Find where the given text appears and provide that cell's center as [x, y] coordinate. 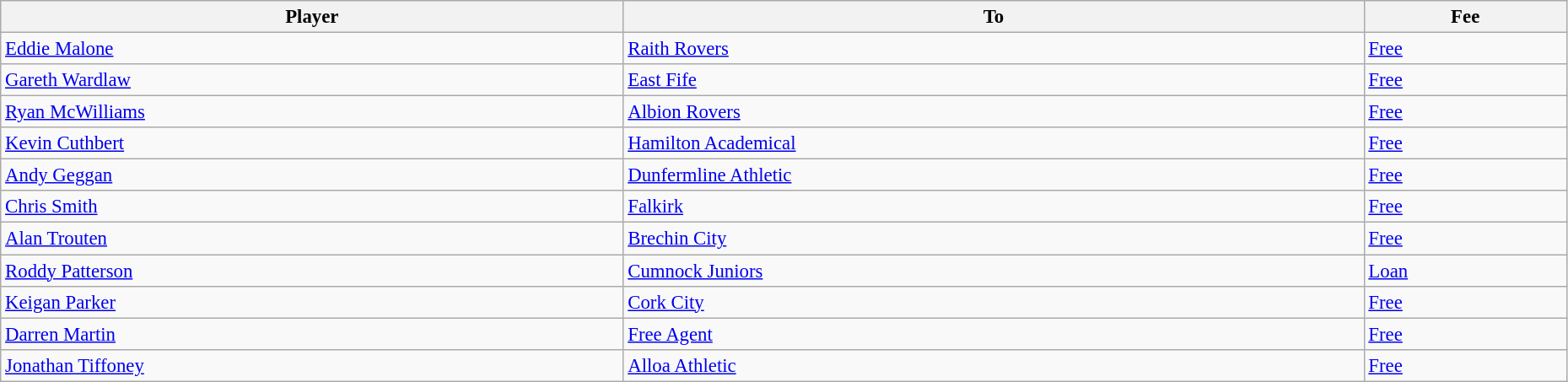
Alloa Athletic [994, 365]
Jonathan Tiffoney [312, 365]
Albion Rovers [994, 112]
Cumnock Juniors [994, 271]
Roddy Patterson [312, 271]
Fee [1465, 17]
East Fife [994, 80]
To [994, 17]
Cork City [994, 302]
Falkirk [994, 207]
Dunfermline Athletic [994, 175]
Keigan Parker [312, 302]
Player [312, 17]
Free Agent [994, 334]
Kevin Cuthbert [312, 143]
Hamilton Academical [994, 143]
Alan Trouten [312, 239]
Chris Smith [312, 207]
Loan [1465, 271]
Andy Geggan [312, 175]
Raith Rovers [994, 49]
Gareth Wardlaw [312, 80]
Darren Martin [312, 334]
Eddie Malone [312, 49]
Brechin City [994, 239]
Ryan McWilliams [312, 112]
